Output the (X, Y) coordinate of the center of the cell containing the given text.  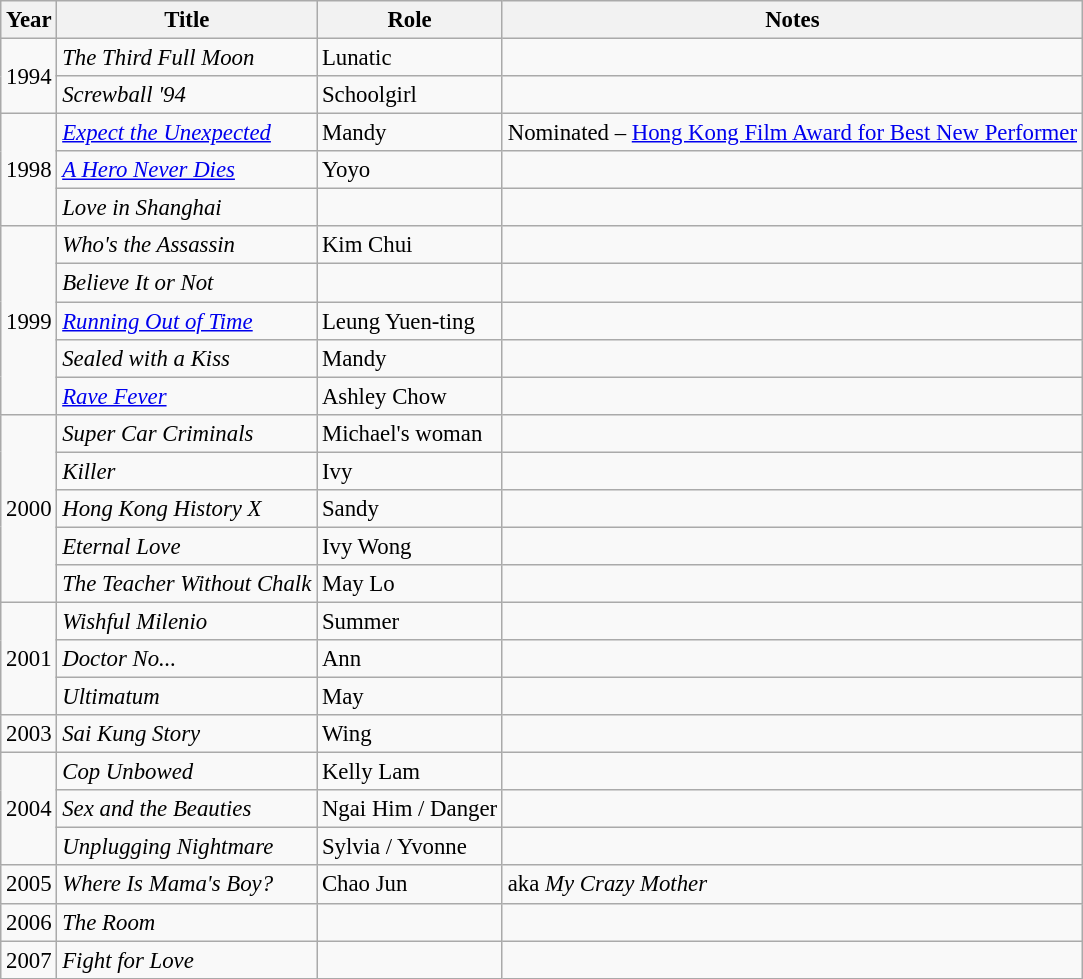
2005 (29, 885)
Title (187, 20)
Wing (410, 734)
Hong Kong History X (187, 509)
May Lo (410, 584)
Killer (187, 471)
Kelly Lam (410, 772)
aka My Crazy Mother (792, 885)
The Teacher Without Chalk (187, 584)
Super Car Criminals (187, 433)
Summer (410, 621)
Nominated – Hong Kong Film Award for Best New Performer (792, 133)
A Hero Never Dies (187, 170)
2000 (29, 508)
Eternal Love (187, 546)
Ashley Chow (410, 396)
Cop Unbowed (187, 772)
Leung Yuen-ting (410, 321)
1994 (29, 76)
Fight for Love (187, 960)
Sandy (410, 509)
Role (410, 20)
Doctor No... (187, 659)
Ivy (410, 471)
Ngai Him / Danger (410, 809)
Screwball '94 (187, 95)
Yoyo (410, 170)
Year (29, 20)
Sex and the Beauties (187, 809)
The Room (187, 922)
Ivy Wong (410, 546)
2007 (29, 960)
Ultimatum (187, 697)
Sylvia / Yvonne (410, 847)
Sai Kung Story (187, 734)
Who's the Assassin (187, 245)
Where Is Mama's Boy? (187, 885)
1998 (29, 170)
Unplugging Nightmare (187, 847)
Schoolgirl (410, 95)
2001 (29, 658)
Notes (792, 20)
Sealed with a Kiss (187, 358)
The Third Full Moon (187, 58)
Wishful Milenio (187, 621)
May (410, 697)
Running Out of Time (187, 321)
2006 (29, 922)
1999 (29, 320)
Expect the Unexpected (187, 133)
Lunatic (410, 58)
Michael's woman (410, 433)
Love in Shanghai (187, 208)
Believe It or Not (187, 283)
2004 (29, 810)
Kim Chui (410, 245)
2003 (29, 734)
Chao Jun (410, 885)
Rave Fever (187, 396)
Ann (410, 659)
